Return the (x, y) coordinate for the center point of the cell that contains the specified text.  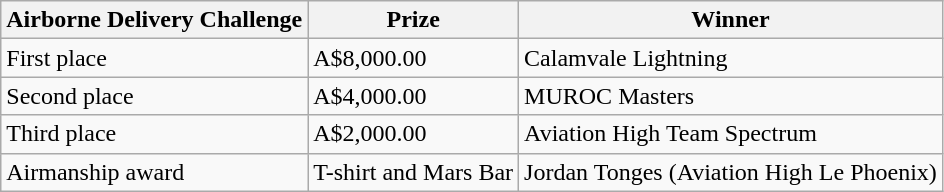
A$4,000.00 (414, 96)
Airborne Delivery Challenge (154, 20)
Calamvale Lightning (731, 58)
Second place (154, 96)
Prize (414, 20)
Third place (154, 134)
Jordan Tonges (Aviation High Le Phoenix) (731, 172)
MUROC Masters (731, 96)
Airmanship award (154, 172)
Winner (731, 20)
T-shirt and Mars Bar (414, 172)
First place (154, 58)
A$2,000.00 (414, 134)
A$8,000.00 (414, 58)
Aviation High Team Spectrum (731, 134)
